Extract the (X, Y) coordinate from the center of the cell holding the provided text.  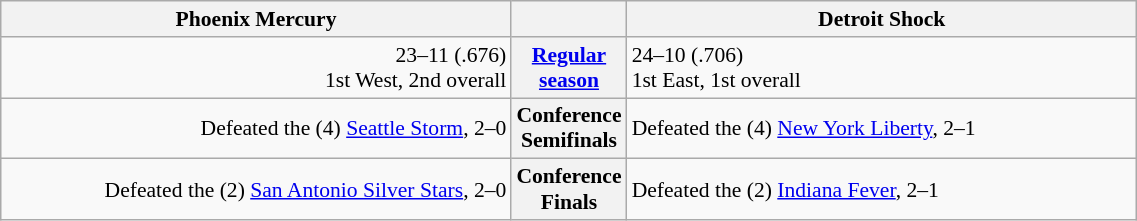
Phoenix Mercury (256, 19)
Detroit Shock (882, 19)
Defeated the (2) San Antonio Silver Stars, 2–0 (256, 190)
23–11 (.676)1st West, 2nd overall (256, 68)
Regular season (568, 68)
Defeated the (2) Indiana Fever, 2–1 (882, 190)
Defeated the (4) New York Liberty, 2–1 (882, 128)
Conference Finals (568, 190)
Defeated the (4) Seattle Storm, 2–0 (256, 128)
Conference Semifinals (568, 128)
24–10 (.706)1st East, 1st overall (882, 68)
